Detect which cell encompasses the target text, then output its (x, y) center coordinate. 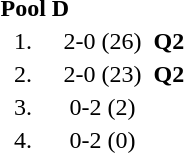
2-0 (23) (102, 74)
0-2 (2) (102, 107)
2-0 (26) (102, 41)
